Capture the cell that displays the provided text and extract its [x, y] central coordinate. 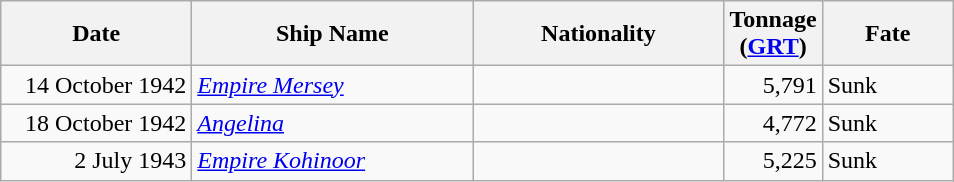
2 July 1943 [96, 161]
Fate [888, 34]
4,772 [773, 123]
5,225 [773, 161]
Date [96, 34]
Angelina [332, 123]
Empire Kohinoor [332, 161]
Nationality [598, 34]
Ship Name [332, 34]
Tonnage(GRT) [773, 34]
Empire Mersey [332, 85]
14 October 1942 [96, 85]
18 October 1942 [96, 123]
5,791 [773, 85]
